Locate the cell with the specified text and output its [x, y] center coordinate. 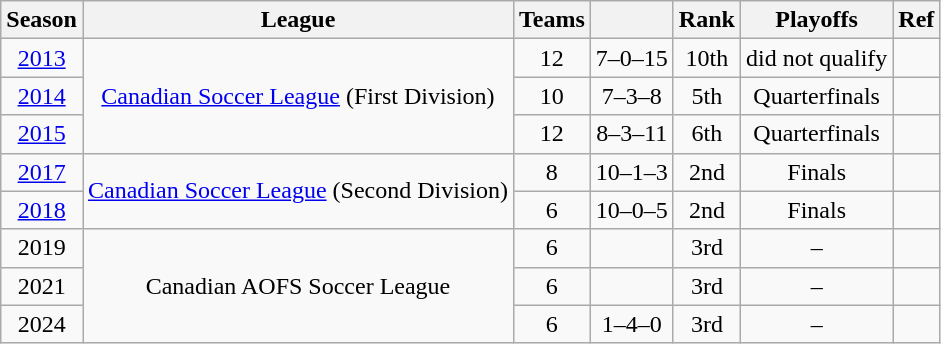
6th [706, 134]
1–4–0 [632, 324]
5th [706, 96]
Rank [706, 20]
2018 [42, 210]
Playoffs [816, 20]
Ref [916, 20]
Season [42, 20]
Canadian AOFS Soccer League [298, 286]
2013 [42, 58]
2019 [42, 248]
8 [552, 172]
10–1–3 [632, 172]
Teams [552, 20]
7–0–15 [632, 58]
10th [706, 58]
7–3–8 [632, 96]
8–3–11 [632, 134]
Canadian Soccer League (First Division) [298, 96]
10–0–5 [632, 210]
10 [552, 96]
2021 [42, 286]
2014 [42, 96]
2024 [42, 324]
League [298, 20]
did not qualify [816, 58]
Canadian Soccer League (Second Division) [298, 191]
2017 [42, 172]
2015 [42, 134]
